Output the [X, Y] coordinate of the center of the cell containing the given text.  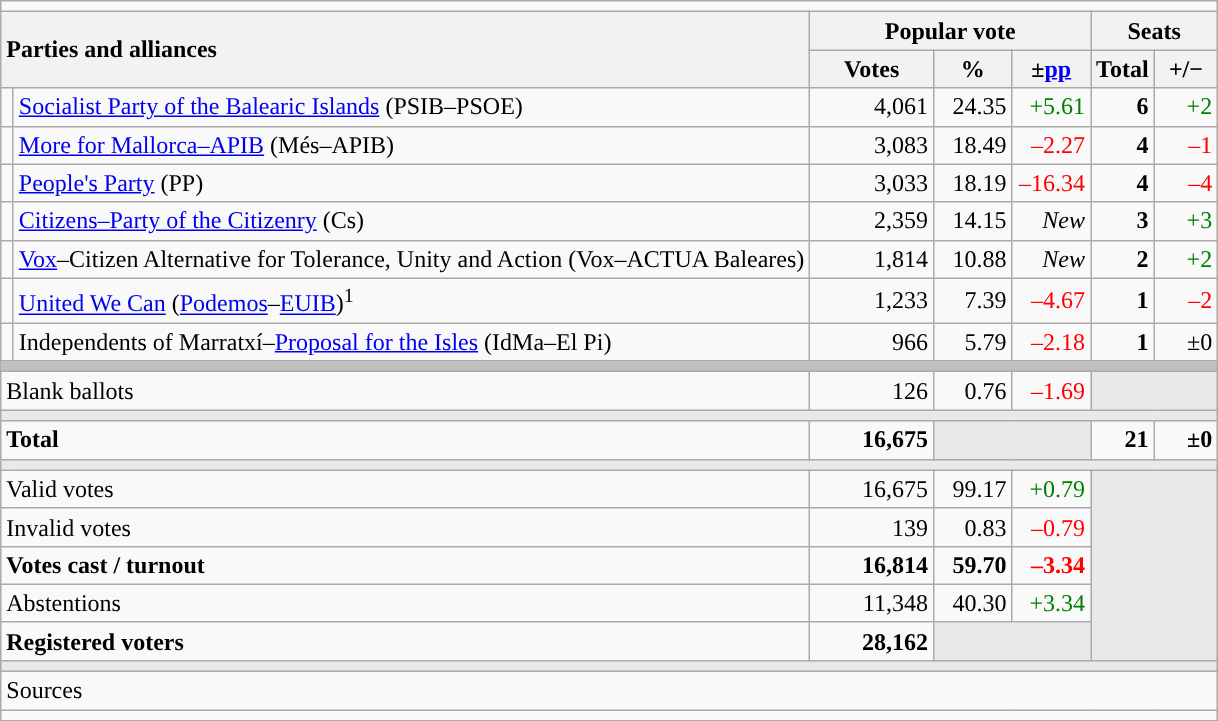
16,814 [872, 565]
14.15 [972, 221]
% [972, 69]
Votes [872, 69]
–0.79 [1052, 527]
People's Party (PP) [412, 183]
6 [1123, 107]
Vox–Citizen Alternative for Tolerance, Unity and Action (Vox–ACTUA Baleares) [412, 259]
3,083 [872, 145]
21 [1123, 440]
28,162 [872, 641]
±pp [1052, 69]
+5.61 [1052, 107]
–4 [1186, 183]
99.17 [972, 489]
More for Mallorca–APIB (Més–APIB) [412, 145]
+/− [1186, 69]
7.39 [972, 300]
Valid votes [406, 489]
Seats [1154, 31]
+0.79 [1052, 489]
10.88 [972, 259]
–2 [1186, 300]
5.79 [972, 342]
Sources [610, 691]
–2.18 [1052, 342]
Blank ballots [406, 391]
–4.67 [1052, 300]
18.19 [972, 183]
1,814 [872, 259]
+3.34 [1052, 603]
Popular vote [950, 31]
Abstentions [406, 603]
–16.34 [1052, 183]
4,061 [872, 107]
United We Can (Podemos–EUIB)1 [412, 300]
Socialist Party of the Balearic Islands (PSIB–PSOE) [412, 107]
24.35 [972, 107]
–1 [1186, 145]
139 [872, 527]
2,359 [872, 221]
3,033 [872, 183]
126 [872, 391]
3 [1123, 221]
40.30 [972, 603]
Registered voters [406, 641]
2 [1123, 259]
0.83 [972, 527]
Citizens–Party of the Citizenry (Cs) [412, 221]
Votes cast / turnout [406, 565]
0.76 [972, 391]
–1.69 [1052, 391]
+3 [1186, 221]
–3.34 [1052, 565]
Parties and alliances [406, 50]
Invalid votes [406, 527]
1,233 [872, 300]
18.49 [972, 145]
966 [872, 342]
Independents of Marratxí–Proposal for the Isles (IdMa–El Pi) [412, 342]
59.70 [972, 565]
11,348 [872, 603]
–2.27 [1052, 145]
